Return [X, Y] of the center of cell containing provided text 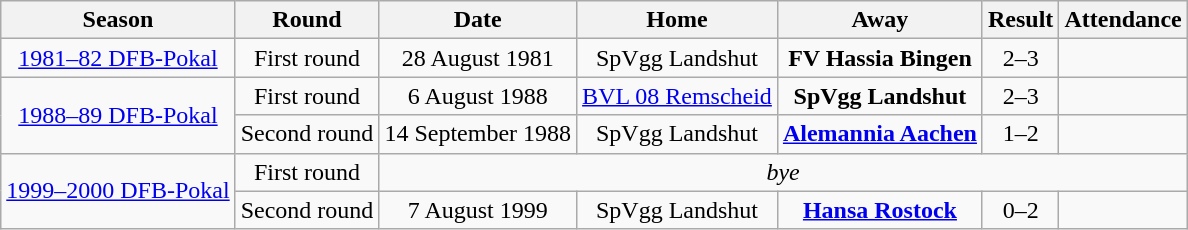
Season [118, 20]
Home [678, 20]
0–2 [1020, 210]
28 August 1981 [478, 58]
7 August 1999 [478, 210]
1–2 [1020, 134]
bye [783, 172]
Hansa Rostock [880, 210]
Round [307, 20]
Attendance [1123, 20]
Alemannia Aachen [880, 134]
1999–2000 DFB-Pokal [118, 191]
6 August 1988 [478, 96]
Date [478, 20]
Result [1020, 20]
FV Hassia Bingen [880, 58]
BVL 08 Remscheid [678, 96]
1981–82 DFB-Pokal [118, 58]
14 September 1988 [478, 134]
1988–89 DFB-Pokal [118, 115]
Away [880, 20]
